Return [x, y] of the center of cell containing provided text 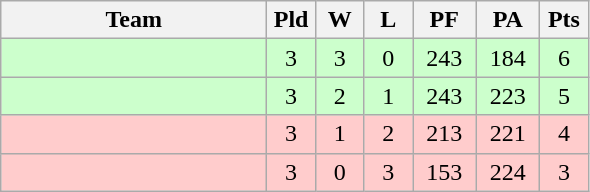
6 [564, 58]
Team [134, 20]
223 [508, 96]
Pld [292, 20]
5 [564, 96]
PA [508, 20]
PF [444, 20]
L [388, 20]
153 [444, 172]
221 [508, 134]
184 [508, 58]
213 [444, 134]
4 [564, 134]
W [340, 20]
Pts [564, 20]
224 [508, 172]
